Provide the (x, y) coordinate of the cell's center where the given text is located.  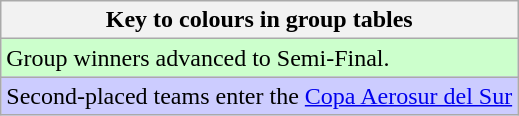
Group winners advanced to Semi-Final. (260, 58)
Key to colours in group tables (260, 20)
Second-placed teams enter the Copa Aerosur del Sur (260, 96)
